From the cell containing the given text, extract its center point as (X, Y) coordinate. 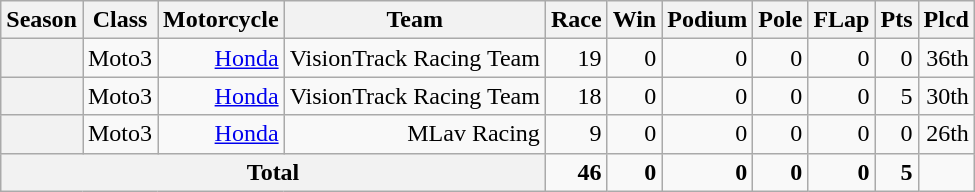
46 (576, 172)
Win (634, 20)
Class (120, 20)
26th (946, 134)
FLap (842, 20)
Pts (896, 20)
Race (576, 20)
Motorcycle (222, 20)
36th (946, 58)
9 (576, 134)
Total (274, 172)
Pole (780, 20)
19 (576, 58)
18 (576, 96)
Plcd (946, 20)
Podium (708, 20)
30th (946, 96)
MLav Racing (414, 134)
Season (42, 20)
Team (414, 20)
